Return (X, Y) of the center of cell containing provided text 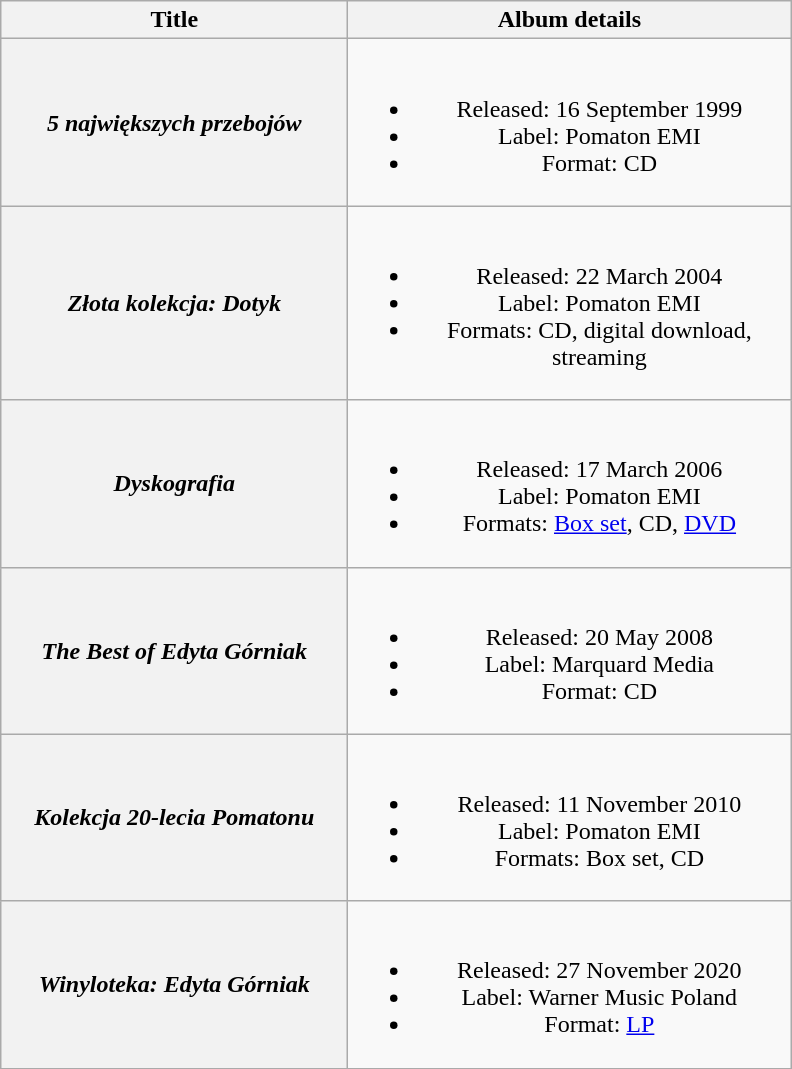
Złota kolekcja: Dotyk (174, 303)
Released: 27 November 2020Label: Warner Music PolandFormat: LP (570, 984)
Dyskografia (174, 484)
Kolekcja 20-lecia Pomatonu (174, 818)
Released: 20 May 2008Label: Marquard MediaFormat: CD (570, 650)
Released: 22 March 2004Label: Pomaton EMIFormats: CD, digital download, streaming (570, 303)
Released: 11 November 2010Label: Pomaton EMIFormats: Box set, CD (570, 818)
Album details (570, 20)
Title (174, 20)
The Best of Edyta Górniak (174, 650)
Released: 17 March 2006Label: Pomaton EMIFormats: Box set, CD, DVD (570, 484)
Released: 16 September 1999Label: Pomaton EMIFormat: CD (570, 122)
5 największych przebojów (174, 122)
Winyloteka: Edyta Górniak (174, 984)
